Capture the cell that displays the provided text and extract its (x, y) central coordinate. 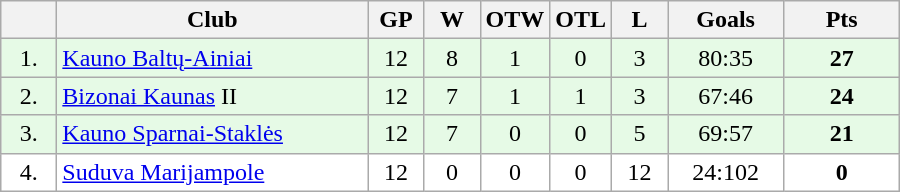
80:35 (726, 58)
L (640, 20)
24 (842, 96)
Kauno Sparnai-Staklės (212, 134)
Pts (842, 20)
8 (452, 58)
Goals (726, 20)
Bizonai Kaunas II (212, 96)
Suduva Marijampole (212, 172)
Club (212, 20)
67:46 (726, 96)
4. (29, 172)
3. (29, 134)
OTL (581, 20)
GP (396, 20)
1. (29, 58)
24:102 (726, 172)
OTW (515, 20)
69:57 (726, 134)
2. (29, 96)
Kauno Baltų-Ainiai (212, 58)
W (452, 20)
27 (842, 58)
21 (842, 134)
5 (640, 134)
